Provide the (X, Y) coordinate of the cell's center where the given text is located.  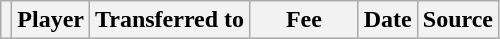
Fee (304, 20)
Source (458, 20)
Player (51, 20)
Date (388, 20)
Transferred to (170, 20)
